Determine the [X, Y] coordinate at the center of the cell enclosing the given text.  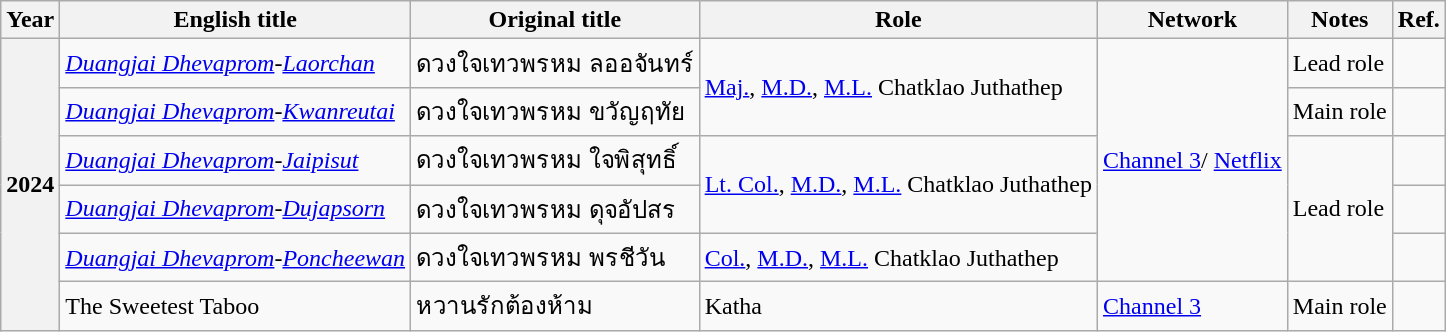
หวานรักต้องห้าม [556, 306]
Duangjai Dhevaprom-Laorchan [236, 64]
Duangjai Dhevaprom-Jaipisut [236, 160]
Original title [556, 20]
Year [30, 20]
Ref. [1418, 20]
Role [898, 20]
ดวงใจเทวพรหม ใจพิสุทธิ์ [556, 160]
Duangjai Dhevaprom-Kwanreutai [236, 112]
Col., M.D., M.L. Chatklao Juthathep [898, 258]
2024 [30, 184]
Maj., M.D., M.L. Chatklao Juthathep [898, 88]
Channel 3 [1193, 306]
Duangjai Dhevaprom-Dujapsorn [236, 208]
Network [1193, 20]
Notes [1340, 20]
Katha [898, 306]
ดวงใจเทวพรหม พรชีวัน [556, 258]
Channel 3/ Netflix [1193, 160]
Lt. Col., M.D., M.L. Chatklao Juthathep [898, 184]
The Sweetest Taboo [236, 306]
ดวงใจเทวพรหม ลออจันทร์ [556, 64]
ดวงใจเทวพรหม ดุจอัปสร [556, 208]
Duangjai Dhevaprom-Poncheewan [236, 258]
English title [236, 20]
ดวงใจเทวพรหม ขวัญฤทัย [556, 112]
